Search for the cell housing the specified text and yield its [X, Y] center coordinate. 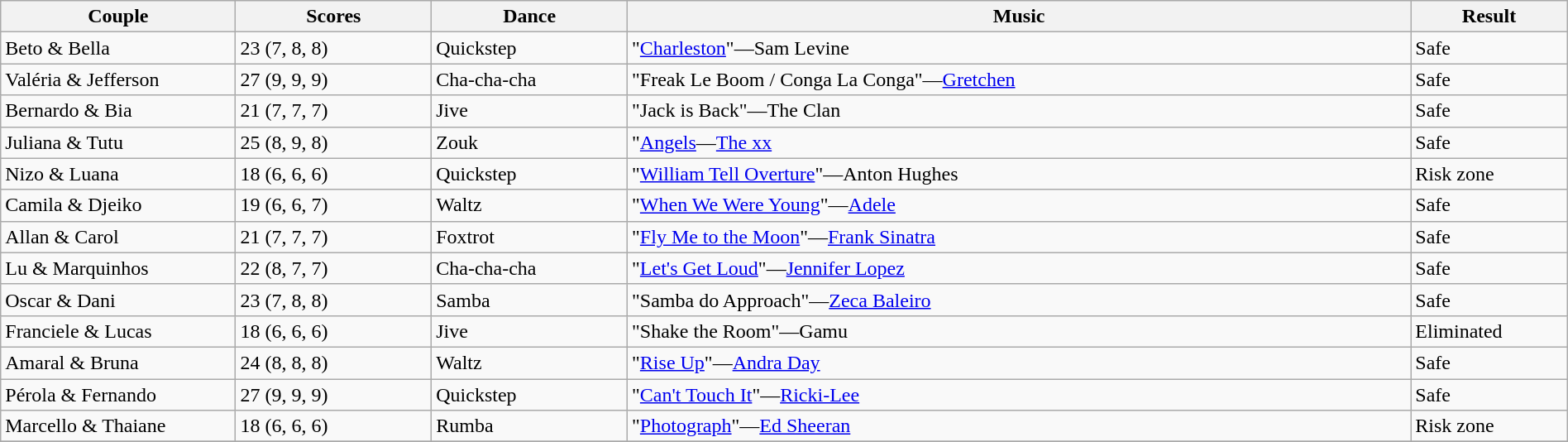
24 (8, 8, 8) [334, 363]
Zouk [529, 142]
"Can't Touch It"—Ricki-Lee [1019, 395]
Eliminated [1489, 331]
"Shake the Room"—Gamu [1019, 331]
Dance [529, 17]
Rumba [529, 426]
Allan & Carol [118, 237]
Beto & Bella [118, 48]
Camila & Djeiko [118, 205]
Bernardo & Bia [118, 111]
"Photograph"—Ed Sheeran [1019, 426]
Music [1019, 17]
25 (8, 9, 8) [334, 142]
"Fly Me to the Moon"—Frank Sinatra [1019, 237]
Scores [334, 17]
"Angels—The xx [1019, 142]
Foxtrot [529, 237]
Oscar & Dani [118, 300]
"Samba do Approach"—Zeca Baleiro [1019, 300]
"Freak Le Boom / Conga La Conga"—Gretchen [1019, 79]
Samba [529, 300]
Pérola & Fernando [118, 395]
"Let's Get Loud"—Jennifer Lopez [1019, 268]
Juliana & Tutu [118, 142]
Amaral & Bruna [118, 363]
"Charleston"—Sam Levine [1019, 48]
19 (6, 6, 7) [334, 205]
22 (8, 7, 7) [334, 268]
"Jack is Back"—The Clan [1019, 111]
Nizo & Luana [118, 174]
"William Tell Overture"—Anton Hughes [1019, 174]
Lu & Marquinhos [118, 268]
Marcello & Thaiane [118, 426]
Result [1489, 17]
Couple [118, 17]
Franciele & Lucas [118, 331]
"When We Were Young"—Adele [1019, 205]
Valéria & Jefferson [118, 79]
"Rise Up"—Andra Day [1019, 363]
